Detect which cell encompasses the target text, then output its (X, Y) center coordinate. 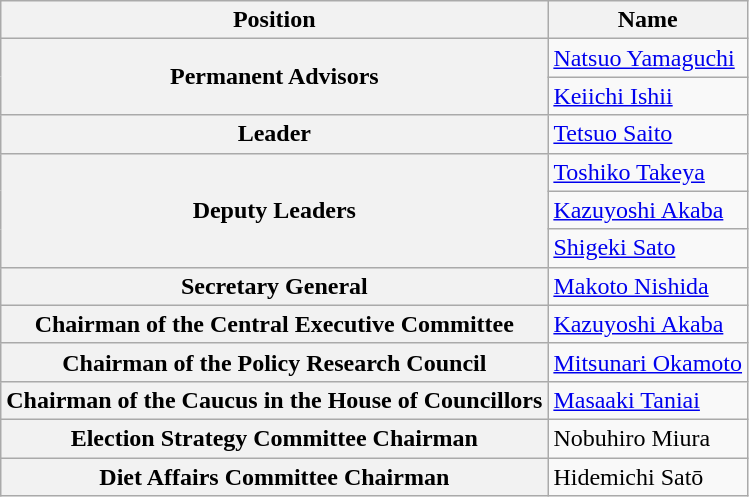
Makoto Nishida (648, 286)
Secretary General (274, 286)
Election Strategy Committee Chairman (274, 438)
Name (648, 20)
Nobuhiro Miura (648, 438)
Masaaki Taniai (648, 400)
Natsuo Yamaguchi (648, 58)
Deputy Leaders (274, 210)
Toshiko Takeya (648, 172)
Leader (274, 134)
Mitsunari Okamoto (648, 362)
Chairman of the Policy Research Council (274, 362)
Diet Affairs Committee Chairman (274, 477)
Chairman of the Central Executive Committee (274, 324)
Tetsuo Saito (648, 134)
Shigeki Sato (648, 248)
Permanent Advisors (274, 77)
Hidemichi Satō (648, 477)
Chairman of the Caucus in the House of Councillors (274, 400)
Position (274, 20)
Keiichi Ishii (648, 96)
